Locate the cell with the specified text and output its (x, y) center coordinate. 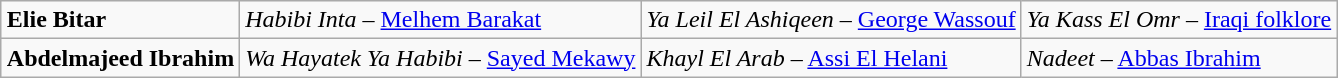
Elie Bitar (120, 20)
Habibi Inta – Melhem Barakat (440, 20)
Khayl El Arab – Assi El Helani (831, 58)
Ya Kass El Omr – Iraqi folklore (1179, 20)
Nadeet – Abbas Ibrahim (1179, 58)
Abdelmajeed Ibrahim (120, 58)
Wa Hayatek Ya Habibi – Sayed Mekawy (440, 58)
Ya Leil El Ashiqeen – George Wassouf (831, 20)
